Pinpoint the cell where the given text exists, returning its (x, y) midpoint coordinate. 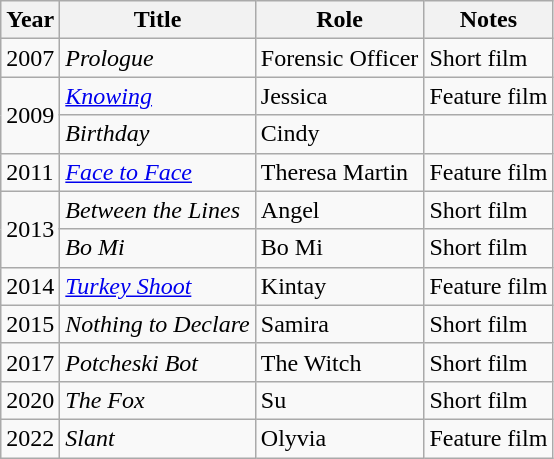
Cindy (340, 134)
Jessica (340, 96)
The Fox (158, 400)
2017 (30, 362)
2011 (30, 172)
Role (340, 20)
Title (158, 20)
Kintay (340, 286)
2020 (30, 400)
Birthday (158, 134)
Turkey Shoot (158, 286)
Samira (340, 324)
2013 (30, 229)
Notes (488, 20)
Theresa Martin (340, 172)
Angel (340, 210)
The Witch (340, 362)
2014 (30, 286)
Prologue (158, 58)
Face to Face (158, 172)
2015 (30, 324)
2022 (30, 438)
Potcheski Bot (158, 362)
Year (30, 20)
Su (340, 400)
Between the Lines (158, 210)
2007 (30, 58)
Slant (158, 438)
Knowing (158, 96)
Olyvia (340, 438)
2009 (30, 115)
Nothing to Declare (158, 324)
Forensic Officer (340, 58)
